Extract the (x, y) coordinate from the center of the cell holding the provided text.  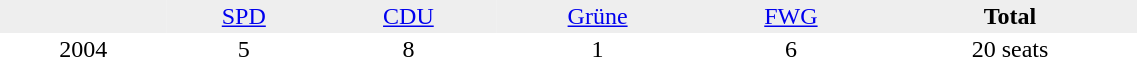
FWG (790, 16)
Grüne (598, 16)
SPD (244, 16)
Total (1010, 16)
CDU (408, 16)
